Find where the given text appears and provide that cell's center as [x, y] coordinate. 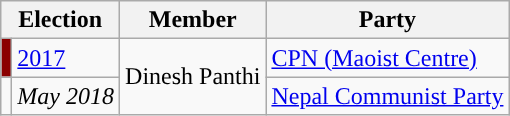
CPN (Maoist Centre) [388, 58]
Dinesh Panthi [193, 77]
Party [388, 20]
May 2018 [66, 96]
Member [193, 20]
2017 [66, 58]
Nepal Communist Party [388, 96]
Election [60, 20]
